Output the (x, y) coordinate of the center of the cell containing the given text.  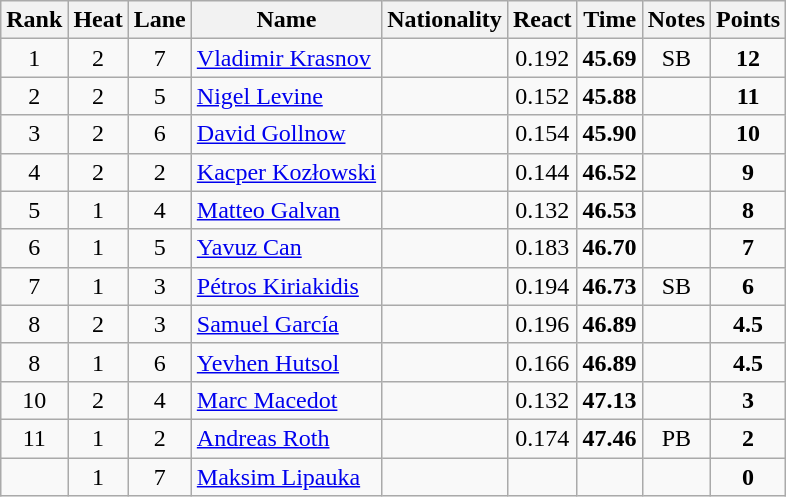
0.174 (542, 438)
47.46 (610, 438)
Matteo Galvan (286, 210)
9 (748, 172)
Lane (160, 20)
45.88 (610, 96)
0.154 (542, 134)
12 (748, 58)
Marc Macedot (286, 400)
0.183 (542, 248)
47.13 (610, 400)
45.69 (610, 58)
45.90 (610, 134)
React (542, 20)
Rank (34, 20)
Samuel García (286, 324)
Time (610, 20)
Nigel Levine (286, 96)
Maksim Lipauka (286, 477)
0.144 (542, 172)
Points (748, 20)
0.152 (542, 96)
Yevhen Hutsol (286, 362)
Notes (676, 20)
Vladimir Krasnov (286, 58)
46.73 (610, 286)
David Gollnow (286, 134)
0.196 (542, 324)
46.70 (610, 248)
Heat (98, 20)
0.166 (542, 362)
Nationality (445, 20)
0 (748, 477)
0.192 (542, 58)
Pétros Kiriakidis (286, 286)
Yavuz Can (286, 248)
PB (676, 438)
46.53 (610, 210)
Andreas Roth (286, 438)
Name (286, 20)
Kacper Kozłowski (286, 172)
0.194 (542, 286)
46.52 (610, 172)
